Extract the (x, y) coordinate from the center of the cell holding the provided text.  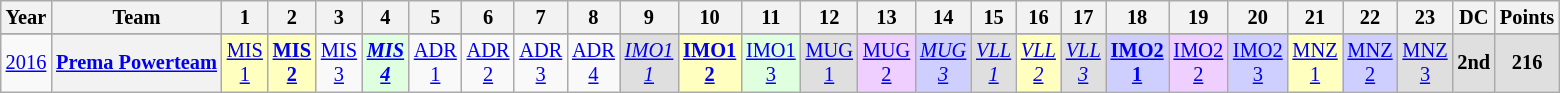
MUG1 (830, 63)
4 (386, 17)
IMO22 (1199, 63)
Year (26, 17)
VLL1 (994, 63)
MNZ3 (1426, 63)
20 (1258, 17)
7 (540, 17)
MUG3 (943, 63)
11 (771, 17)
18 (1138, 17)
23 (1426, 17)
Team (136, 17)
2 (292, 17)
Prema Powerteam (136, 63)
19 (1199, 17)
VLL2 (1038, 63)
ADR2 (488, 63)
216 (1527, 63)
12 (830, 17)
MNZ1 (1316, 63)
ADR4 (594, 63)
16 (1038, 17)
21 (1316, 17)
MIS1 (245, 63)
MUG2 (886, 63)
2016 (26, 63)
9 (649, 17)
IMO21 (1138, 63)
DC (1474, 17)
MIS3 (339, 63)
15 (994, 17)
VLL3 (1084, 63)
14 (943, 17)
17 (1084, 17)
MNZ2 (1370, 63)
8 (594, 17)
IMO23 (1258, 63)
3 (339, 17)
MIS4 (386, 63)
2nd (1474, 63)
IMO11 (649, 63)
IMO12 (710, 63)
10 (710, 17)
13 (886, 17)
6 (488, 17)
IMO13 (771, 63)
1 (245, 17)
5 (436, 17)
ADR3 (540, 63)
MIS2 (292, 63)
ADR1 (436, 63)
Points (1527, 17)
22 (1370, 17)
